Scan for the cell matching the given text and deliver its (x, y) coordinate at center. 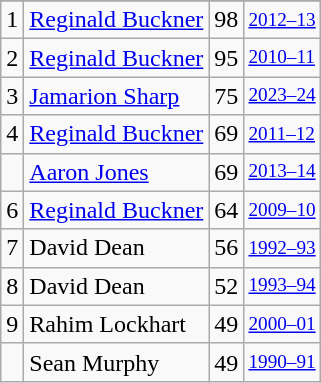
Aaron Jones (116, 172)
9 (12, 324)
4 (12, 134)
2023–24 (282, 96)
2013–14 (282, 172)
2010–11 (282, 58)
2 (12, 58)
2011–12 (282, 134)
1990–91 (282, 362)
6 (12, 210)
2012–13 (282, 20)
2009–10 (282, 210)
56 (226, 248)
95 (226, 58)
1 (12, 20)
52 (226, 286)
1992–93 (282, 248)
8 (12, 286)
2000–01 (282, 324)
1993–94 (282, 286)
3 (12, 96)
Sean Murphy (116, 362)
98 (226, 20)
Jamarion Sharp (116, 96)
75 (226, 96)
7 (12, 248)
Rahim Lockhart (116, 324)
64 (226, 210)
